Extract the (X, Y) coordinate from the center of the cell holding the provided text.  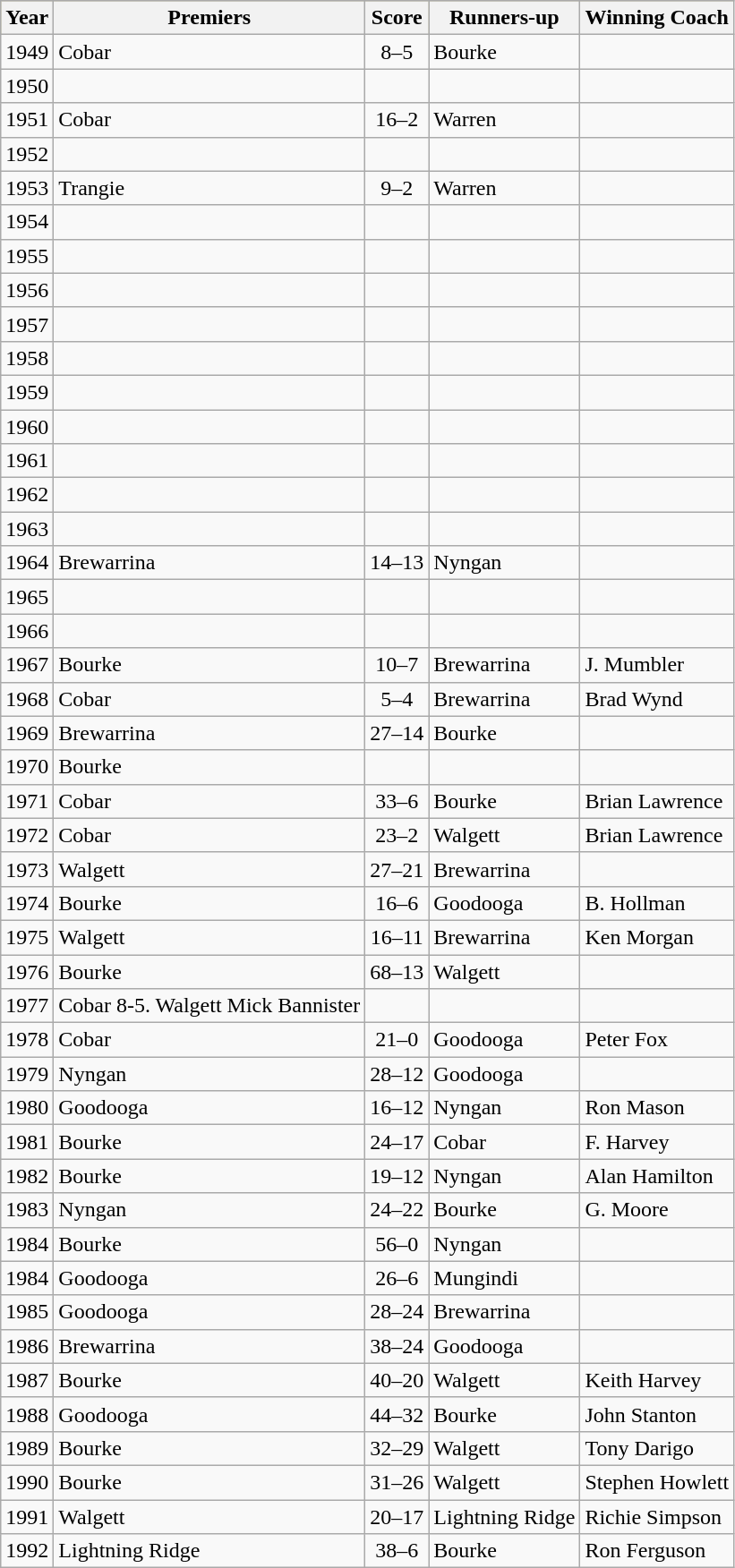
Brad Wynd (657, 699)
1985 (27, 1312)
5–4 (397, 699)
1992 (27, 1551)
1974 (27, 903)
J. Mumbler (657, 665)
1978 (27, 1040)
Ron Ferguson (657, 1551)
40–20 (397, 1380)
Tony Darigo (657, 1448)
10–7 (397, 665)
1969 (27, 733)
1987 (27, 1380)
1954 (27, 222)
24–22 (397, 1210)
Alan Hamilton (657, 1176)
1953 (27, 188)
Richie Simpson (657, 1517)
16–11 (397, 937)
1961 (27, 461)
27–14 (397, 733)
16–6 (397, 903)
1970 (27, 767)
Peter Fox (657, 1040)
9–2 (397, 188)
32–29 (397, 1448)
1979 (27, 1074)
1960 (27, 427)
1958 (27, 358)
1950 (27, 86)
1965 (27, 597)
1955 (27, 256)
8–5 (397, 52)
Premiers (209, 18)
1973 (27, 869)
Trangie (209, 188)
Score (397, 18)
14–13 (397, 563)
38–24 (397, 1346)
Ron Mason (657, 1108)
1971 (27, 801)
1980 (27, 1108)
23–2 (397, 835)
20–17 (397, 1517)
38–6 (397, 1551)
Runners-up (505, 18)
Winning Coach (657, 18)
1972 (27, 835)
1991 (27, 1517)
28–12 (397, 1074)
1986 (27, 1346)
33–6 (397, 801)
F. Harvey (657, 1142)
1988 (27, 1414)
1977 (27, 1006)
1951 (27, 120)
Keith Harvey (657, 1380)
24–17 (397, 1142)
28–24 (397, 1312)
1981 (27, 1142)
68–13 (397, 971)
John Stanton (657, 1414)
Mungindi (505, 1278)
1989 (27, 1448)
1966 (27, 631)
Year (27, 18)
27–21 (397, 869)
1964 (27, 563)
44–32 (397, 1414)
19–12 (397, 1176)
1959 (27, 392)
1967 (27, 665)
Ken Morgan (657, 937)
Stephen Howlett (657, 1482)
1983 (27, 1210)
B. Hollman (657, 903)
G. Moore (657, 1210)
1968 (27, 699)
56–0 (397, 1244)
Cobar 8-5. Walgett Mick Bannister (209, 1006)
1957 (27, 324)
1990 (27, 1482)
1975 (27, 937)
1982 (27, 1176)
16–12 (397, 1108)
21–0 (397, 1040)
26–6 (397, 1278)
1962 (27, 495)
1976 (27, 971)
31–26 (397, 1482)
16–2 (397, 120)
1952 (27, 154)
1949 (27, 52)
1956 (27, 290)
1963 (27, 529)
